Return (x, y) of the center of cell containing provided text 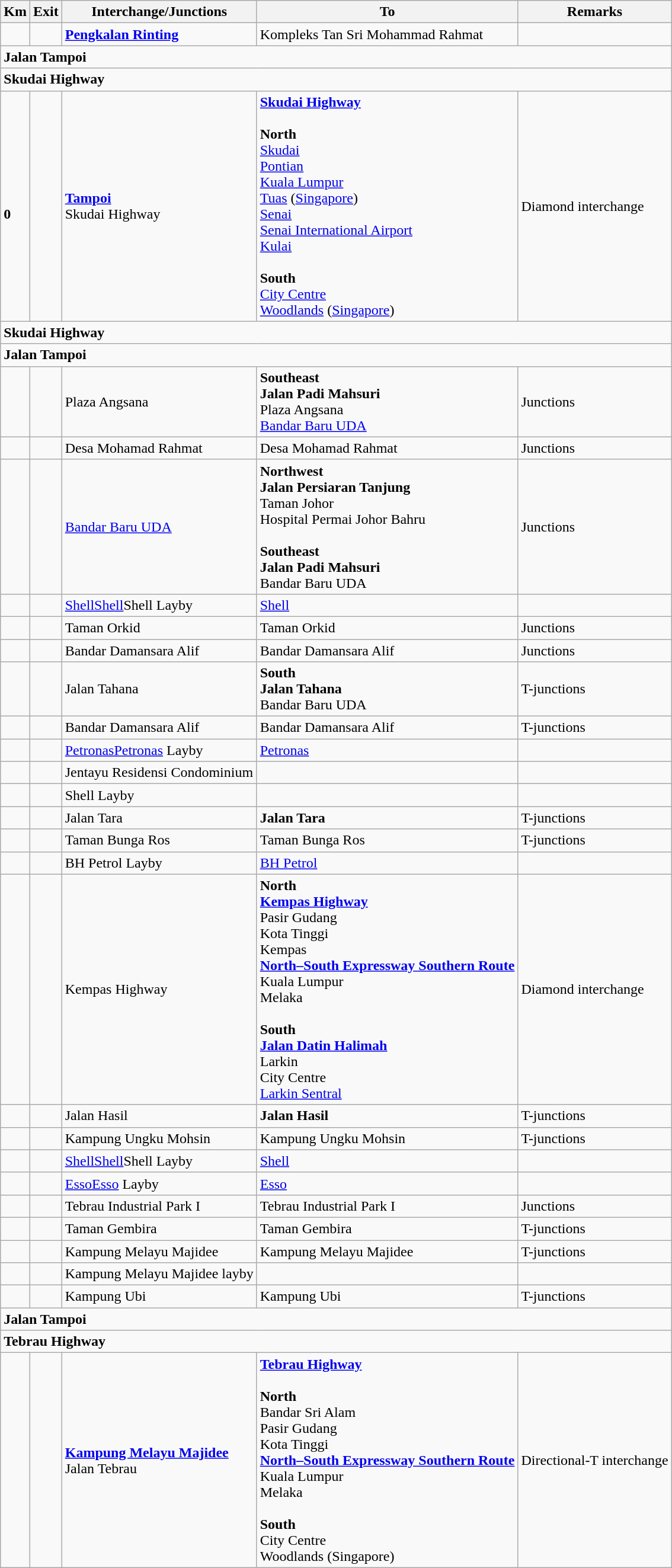
Skudai HighwayNorth Skudai Pontian Kuala Lumpur Tuas (Singapore) Senai Senai International Airport KulaiSouth City Centre Woodlands (Singapore) (388, 206)
Tebrau Highway (336, 1342)
EssoEsso Layby (159, 1183)
PetronasPetronas Layby (159, 750)
To (388, 12)
NorthwestJalan Persiaran TanjungTaman JohorHospital Permai Johor Bahru SoutheastJalan Padi MahsuriBandar Baru UDA (388, 526)
Petronas (388, 750)
Interchange/Junctions (159, 12)
BH Petrol Layby (159, 863)
Plaza Angsana (159, 402)
Esso (388, 1183)
Jentayu Residensi Condominium (159, 773)
TampoiSkudai Highway (159, 206)
Kampung Melayu Majidee layby (159, 1274)
SouthJalan TahanaBandar Baru UDA (388, 689)
Exit (46, 12)
Kampung Melayu MajideeJalan Tebrau (159, 1460)
Kempas Highway (159, 990)
Jalan Tahana (159, 689)
Km (15, 12)
SoutheastJalan Padi MahsuriPlaza AngsanaBandar Baru UDA (388, 402)
Pengkalan Rinting (159, 34)
Directional-T interchange (595, 1460)
Kompleks Tan Sri Mohammad Rahmat (388, 34)
0 (15, 206)
Shell Layby (159, 795)
Bandar Baru UDA (159, 526)
Remarks (595, 12)
BH Petrol (388, 863)
